For the text-containing cell, return its midpoint in [X, Y] coordinate format. 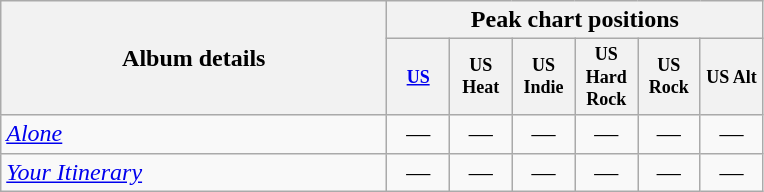
Your Itinerary [194, 172]
US Indie [544, 77]
US Heat [480, 77]
US Hard Rock [606, 77]
Alone [194, 134]
US Rock [670, 77]
US Alt [732, 77]
US [418, 77]
Album details [194, 58]
Peak chart positions [575, 20]
